Search for the cell housing the specified text and yield its (x, y) center coordinate. 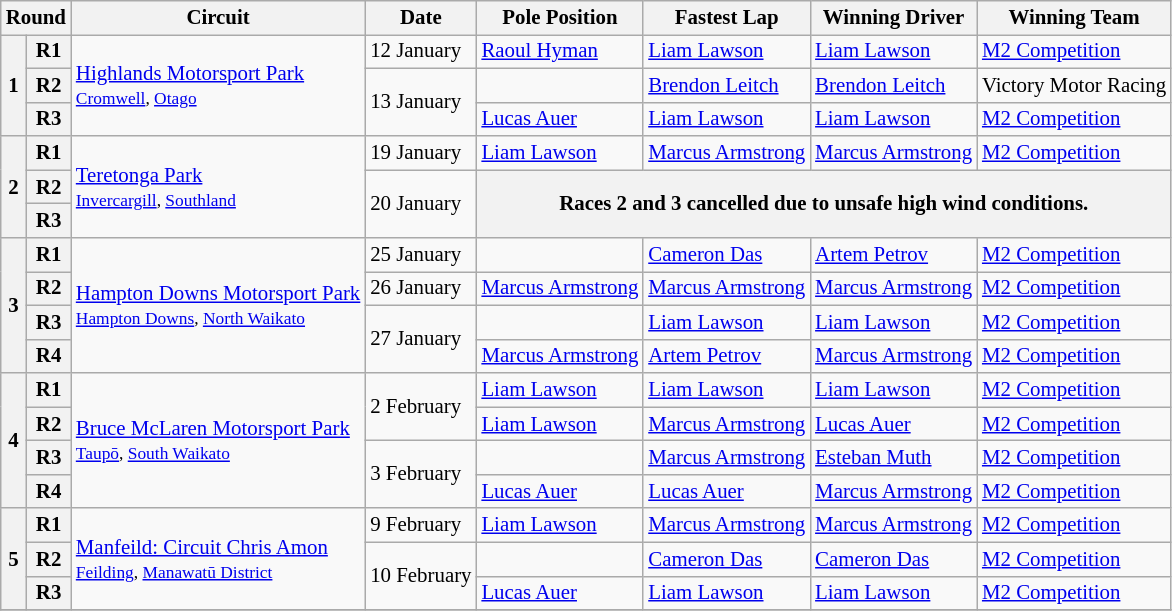
Hampton Downs Motorsport ParkHampton Downs, North Waikato (218, 306)
Pole Position (560, 18)
12 January (420, 51)
Victory Motor Racing (1074, 85)
10 February (420, 576)
Round (36, 18)
Highlands Motorsport ParkCromwell, Otago (218, 85)
Winning Driver (894, 18)
Esteban Muth (894, 458)
Date (420, 18)
26 January (420, 288)
Circuit (218, 18)
Raoul Hyman (560, 51)
3 February (420, 475)
20 January (420, 204)
3 (14, 306)
25 January (420, 255)
5 (14, 559)
9 February (420, 525)
Winning Team (1074, 18)
2 (14, 187)
4 (14, 440)
19 January (420, 153)
Teretonga ParkInvercargill, Southland (218, 187)
Races 2 and 3 cancelled due to unsafe high wind conditions. (824, 204)
27 January (420, 339)
1 (14, 85)
13 January (420, 102)
Bruce McLaren Motorsport ParkTaupō, South Waikato (218, 440)
Fastest Lap (726, 18)
2 February (420, 407)
Manfeild: Circuit Chris AmonFeilding, Manawatū District (218, 559)
